Output the [x, y] coordinate of the center of the cell containing the given text.  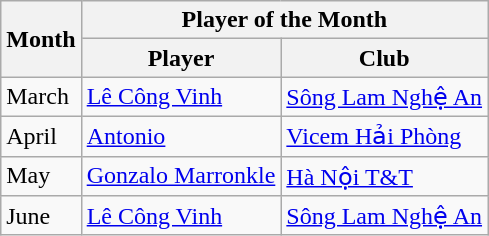
May [41, 176]
Vicem Hải Phòng [384, 136]
June [41, 216]
March [41, 97]
Gonzalo Marronkle [181, 176]
Month [41, 39]
April [41, 136]
Player [181, 58]
Hà Nội T&T [384, 176]
Antonio [181, 136]
Club [384, 58]
Player of the Month [284, 20]
